Capture the cell that displays the provided text and extract its [x, y] central coordinate. 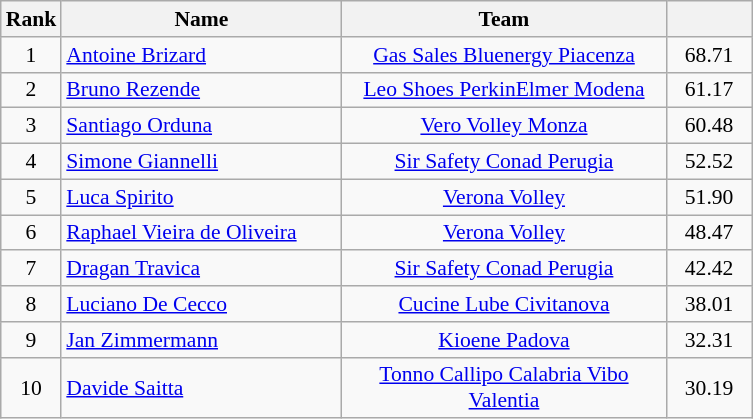
Rank [32, 19]
Luca Spirito [201, 197]
Raphael Vieira de Oliveira [201, 233]
10 [32, 388]
38.01 [710, 304]
Davide Saitta [201, 388]
48.47 [710, 233]
Tonno Callipo Calabria Vibo Valentia [504, 388]
Santiago Orduna [201, 126]
68.71 [710, 55]
61.17 [710, 90]
30.19 [710, 388]
52.52 [710, 162]
Team [504, 19]
Jan Zimmermann [201, 340]
Kioene Padova [504, 340]
8 [32, 304]
60.48 [710, 126]
5 [32, 197]
Name [201, 19]
Bruno Rezende [201, 90]
Cucine Lube Civitanova [504, 304]
3 [32, 126]
9 [32, 340]
6 [32, 233]
Gas Sales Bluenergy Piacenza [504, 55]
Luciano De Cecco [201, 304]
Leo Shoes PerkinElmer Modena [504, 90]
2 [32, 90]
1 [32, 55]
Simone Giannelli [201, 162]
7 [32, 269]
51.90 [710, 197]
Antoine Brizard [201, 55]
Dragan Travica [201, 269]
4 [32, 162]
32.31 [710, 340]
Vero Volley Monza [504, 126]
42.42 [710, 269]
